Determine the [x, y] coordinate at the center of the cell enclosing the given text.  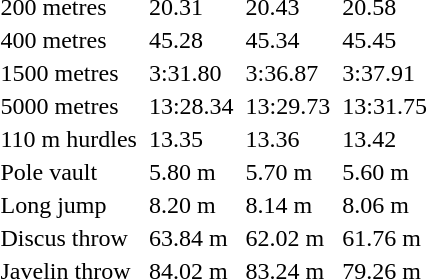
8.14 m [288, 205]
45.28 [191, 40]
62.02 m [288, 238]
13:29.73 [288, 106]
5.80 m [191, 172]
3:31.80 [191, 73]
13.36 [288, 139]
5.70 m [288, 172]
8.20 m [191, 205]
13:28.34 [191, 106]
63.84 m [191, 238]
45.34 [288, 40]
3:36.87 [288, 73]
13.35 [191, 139]
